Detect which cell encompasses the target text, then output its [X, Y] center coordinate. 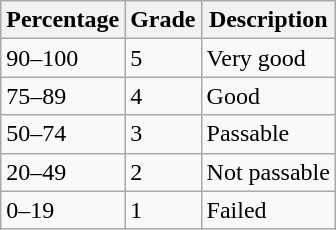
90–100 [63, 58]
20–49 [63, 172]
Passable [268, 134]
Grade [163, 20]
1 [163, 210]
3 [163, 134]
Description [268, 20]
Failed [268, 210]
Good [268, 96]
50–74 [63, 134]
4 [163, 96]
Not passable [268, 172]
Percentage [63, 20]
5 [163, 58]
2 [163, 172]
75–89 [63, 96]
Very good [268, 58]
0–19 [63, 210]
